Return (X, Y) of the center of cell containing provided text 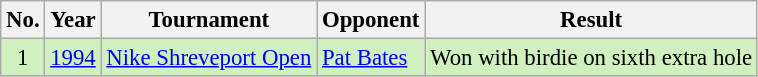
1 (23, 58)
Opponent (371, 20)
Tournament (209, 20)
Pat Bates (371, 58)
Nike Shreveport Open (209, 58)
Result (592, 20)
Year (73, 20)
1994 (73, 58)
No. (23, 20)
Won with birdie on sixth extra hole (592, 58)
